Detect which cell encompasses the target text, then output its (X, Y) center coordinate. 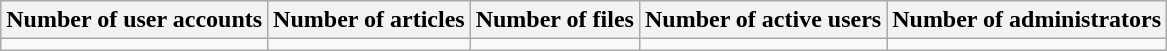
Number of active users (762, 20)
Number of administrators (1027, 20)
Number of articles (370, 20)
Number of files (554, 20)
Number of user accounts (134, 20)
